Find where the given text appears and provide that cell's center as [x, y] coordinate. 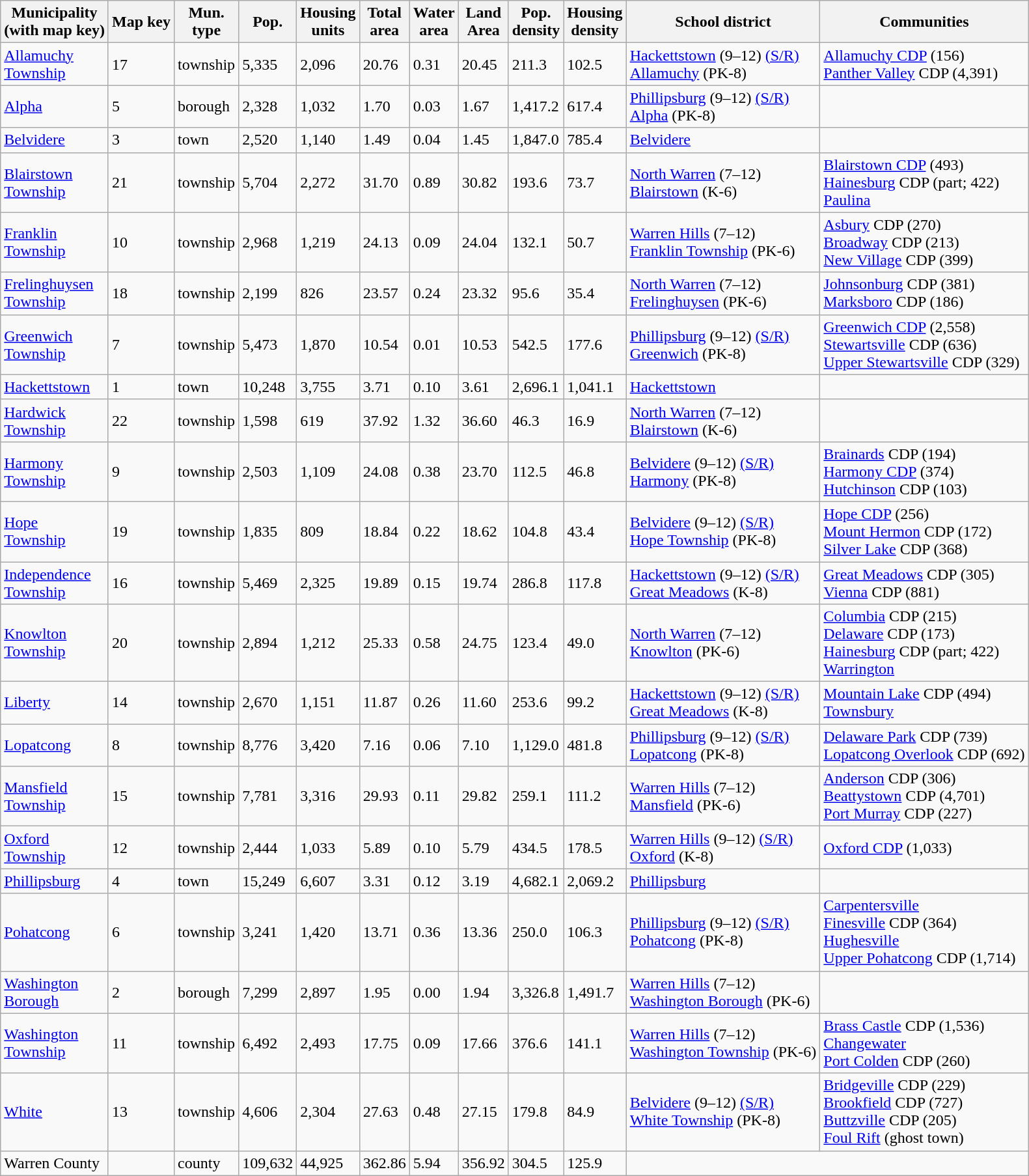
5,469 [268, 582]
376.6 [536, 1043]
250.0 [536, 932]
School district [723, 22]
Lopatcong [55, 745]
5,473 [268, 344]
0.06 [433, 745]
Housingunits [328, 22]
1.49 [384, 140]
3.31 [384, 881]
46.8 [595, 471]
117.8 [595, 582]
5.79 [483, 848]
HardwickTownship [55, 421]
0.36 [433, 932]
10 [141, 242]
104.8 [536, 531]
356.92 [483, 1163]
7,781 [268, 796]
1.94 [483, 992]
16 [141, 582]
17.66 [483, 1043]
Belvidere (9–12) (S/R)White Township (PK-8) [723, 1112]
FranklinTownship [55, 242]
253.6 [536, 703]
84.9 [595, 1112]
179.8 [536, 1112]
4,682.1 [536, 881]
Belvidere (9–12) (S/R)Harmony (PK-8) [723, 471]
Hackettstown (9–12) (S/R)Allamuchy (PK-8) [723, 64]
481.8 [595, 745]
Phillipsburg (9–12) (S/R)Lopatcong (PK-8) [723, 745]
7.10 [483, 745]
Brass Castle CDP (1,536)ChangewaterPort Colden CDP (260) [924, 1043]
617.4 [595, 107]
Bridgeville CDP (229)Brookfield CDP (727)Buttzville CDP (205)Foul Rift (ghost town) [924, 1112]
3 [141, 140]
3,316 [328, 796]
Phillipsburg (9–12) (S/R)Alpha (PK-8) [723, 107]
1,109 [328, 471]
Communities [924, 22]
18.62 [483, 531]
125.9 [595, 1163]
KnowltonTownship [55, 643]
5,704 [268, 182]
Delaware Park CDP (739)Lopatcong Overlook CDP (692) [924, 745]
24.75 [483, 643]
1.95 [384, 992]
13.71 [384, 932]
North Warren (7–12) Knowlton (PK-6) [723, 643]
2,670 [268, 703]
1,212 [328, 643]
29.93 [384, 796]
1 [141, 387]
7 [141, 344]
44,925 [328, 1163]
18.84 [384, 531]
826 [328, 293]
0.48 [433, 1112]
23.70 [483, 471]
11 [141, 1043]
Warren Hills (7–12)Washington Township (PK-6) [723, 1043]
362.86 [384, 1163]
20 [141, 643]
13 [141, 1112]
FrelinghuysenTownship [55, 293]
3,326.8 [536, 992]
9 [141, 471]
7.16 [384, 745]
0.03 [433, 107]
Warren County [55, 1163]
141.1 [595, 1043]
0.24 [433, 293]
0.04 [433, 140]
17.75 [384, 1043]
49.0 [595, 643]
106.3 [595, 932]
2,968 [268, 242]
286.8 [536, 582]
112.5 [536, 471]
0.22 [433, 531]
177.6 [595, 344]
MansfieldTownship [55, 796]
3,420 [328, 745]
1.45 [483, 140]
1.32 [433, 421]
24.08 [384, 471]
23.32 [483, 293]
Totalarea [384, 22]
46.3 [536, 421]
19.89 [384, 582]
5.94 [433, 1163]
29.82 [483, 796]
0.31 [433, 64]
1,847.0 [536, 140]
73.7 [595, 182]
BlairstownTownship [55, 182]
2,272 [328, 182]
1,870 [328, 344]
Warren Hills (7–12)Mansfield (PK-6) [723, 796]
0.01 [433, 344]
Waterarea [433, 22]
8 [141, 745]
0.11 [433, 796]
2,696.1 [536, 387]
211.3 [536, 64]
102.5 [595, 64]
15,249 [268, 881]
1,420 [328, 932]
WashingtonTownship [55, 1043]
Asbury CDP (270)Broadway CDP (213)New Village CDP (399) [924, 242]
178.5 [595, 848]
1,032 [328, 107]
24.13 [384, 242]
North Warren (7–12)Frelinghuysen (PK-6) [723, 293]
2 [141, 992]
5 [141, 107]
14 [141, 703]
37.92 [384, 421]
10,248 [268, 387]
Hope CDP (256)Mount Hermon CDP (172)Silver Lake CDP (368) [924, 531]
2,897 [328, 992]
Pohatcong [55, 932]
30.82 [483, 182]
20.76 [384, 64]
White [55, 1112]
Johnsonburg CDP (381)Marksboro CDP (186) [924, 293]
27.63 [384, 1112]
95.6 [536, 293]
8,776 [268, 745]
0.26 [433, 703]
AllamuchyTownship [55, 64]
1,219 [328, 242]
2,328 [268, 107]
Alpha [55, 107]
18 [141, 293]
North Warren (7–12) Blairstown (K-6) [723, 421]
6,492 [268, 1043]
5,335 [268, 64]
542.5 [536, 344]
WashingtonBorough [55, 992]
434.5 [536, 848]
Warren Hills (9–12) (S/R)Oxford (K-8) [723, 848]
1.70 [384, 107]
20.45 [483, 64]
Pop. [268, 22]
Columbia CDP (215)Delaware CDP (173)Hainesburg CDP (part; 422)Warrington [924, 643]
0.15 [433, 582]
Liberty [55, 703]
Belvidere (9–12) (S/R)Hope Township (PK-8) [723, 531]
19.74 [483, 582]
0.58 [433, 643]
2,493 [328, 1043]
111.2 [595, 796]
Anderson CDP (306)Beattystown CDP (4,701)Port Murray CDP (227) [924, 796]
259.1 [536, 796]
3,755 [328, 387]
IndependenceTownship [55, 582]
2,325 [328, 582]
Pop.density [536, 22]
HopeTownship [55, 531]
22 [141, 421]
15 [141, 796]
2,894 [268, 643]
13.36 [483, 932]
109,632 [268, 1163]
0.00 [433, 992]
Warren Hills (7–12) Franklin Township (PK-6) [723, 242]
Mun.type [207, 22]
4,606 [268, 1112]
Great Meadows CDP (305)Vienna CDP (881) [924, 582]
50.7 [595, 242]
HarmonyTownship [55, 471]
North Warren (7–12)Blairstown (K-6) [723, 182]
193.6 [536, 182]
27.15 [483, 1112]
16.9 [595, 421]
Phillipsburg (9–12) (S/R)Greenwich (PK-8) [723, 344]
OxfordTownship [55, 848]
2,520 [268, 140]
Phillipsburg (9–12) (S/R)Pohatcong (PK-8) [723, 932]
1,041.1 [595, 387]
10.53 [483, 344]
3.71 [384, 387]
Allamuchy CDP (156)Panther Valley CDP (4,391) [924, 64]
123.4 [536, 643]
10.54 [384, 344]
0.38 [433, 471]
23.57 [384, 293]
5.89 [384, 848]
0.12 [433, 881]
Map key [141, 22]
Greenwich CDP (2,558)Stewartsville CDP (636)Upper Stewartsville CDP (329) [924, 344]
12 [141, 848]
LandArea [483, 22]
7,299 [268, 992]
Housingdensity [595, 22]
21 [141, 182]
3.19 [483, 881]
2,199 [268, 293]
25.33 [384, 643]
CarpentersvilleFinesville CDP (364)HughesvilleUpper Pohatcong CDP (1,714) [924, 932]
3,241 [268, 932]
304.5 [536, 1163]
1,151 [328, 703]
809 [328, 531]
2,444 [268, 848]
Brainards CDP (194)Harmony CDP (374)Hutchinson CDP (103) [924, 471]
619 [328, 421]
Oxford CDP (1,033) [924, 848]
1,033 [328, 848]
1,140 [328, 140]
1,417.2 [536, 107]
785.4 [595, 140]
Mountain Lake CDP (494)Townsbury [924, 703]
1,598 [268, 421]
2,096 [328, 64]
1.67 [483, 107]
1,129.0 [536, 745]
county [207, 1163]
2,304 [328, 1112]
0.89 [433, 182]
43.4 [595, 531]
99.2 [595, 703]
31.70 [384, 182]
GreenwichTownship [55, 344]
11.87 [384, 703]
2,503 [268, 471]
1,835 [268, 531]
Blairstown CDP (493)Hainesburg CDP (part; 422)Paulina [924, 182]
6 [141, 932]
3.61 [483, 387]
4 [141, 881]
19 [141, 531]
1,491.7 [595, 992]
2,069.2 [595, 881]
36.60 [483, 421]
24.04 [483, 242]
Warren Hills (7–12)Washington Borough (PK-6) [723, 992]
132.1 [536, 242]
11.60 [483, 703]
6,607 [328, 881]
17 [141, 64]
35.4 [595, 293]
Municipality(with map key) [55, 22]
